Search for the cell housing the specified text and yield its (X, Y) center coordinate. 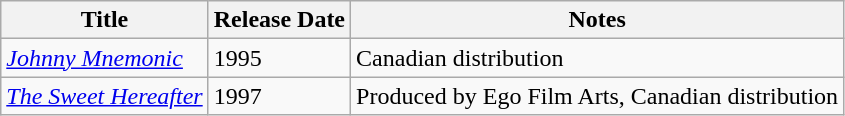
Produced by Ego Film Arts, Canadian distribution (598, 96)
1995 (279, 58)
Notes (598, 20)
Title (104, 20)
Canadian distribution (598, 58)
Release Date (279, 20)
1997 (279, 96)
The Sweet Hereafter (104, 96)
Johnny Mnemonic (104, 58)
